Identify which cell holds the provided text, then report its [x, y] central coordinate. 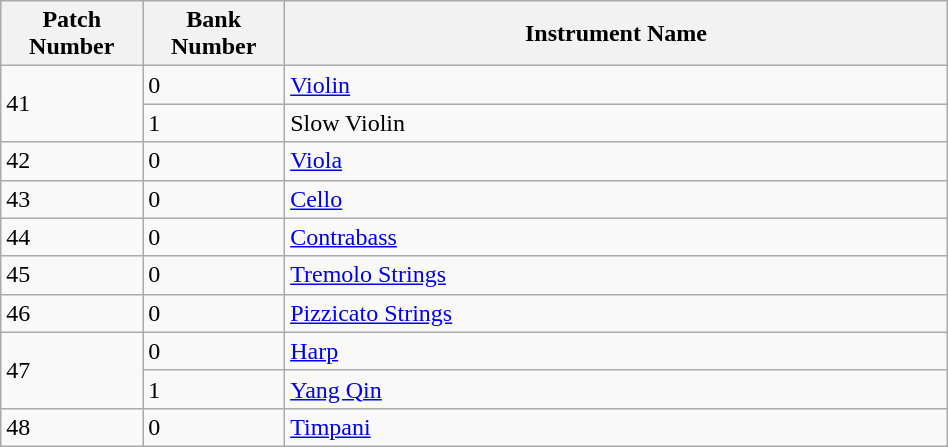
Violin [616, 85]
Viola [616, 161]
Patch Number [72, 34]
46 [72, 313]
45 [72, 275]
Timpani [616, 427]
48 [72, 427]
47 [72, 370]
43 [72, 199]
41 [72, 104]
44 [72, 237]
Contrabass [616, 237]
Harp [616, 351]
Cello [616, 199]
Tremolo Strings [616, 275]
Bank Number [214, 34]
Yang Qin [616, 389]
42 [72, 161]
Slow Violin [616, 123]
Instrument Name [616, 34]
Pizzicato Strings [616, 313]
